Provide the (x, y) coordinate of the cell's center where the given text is located.  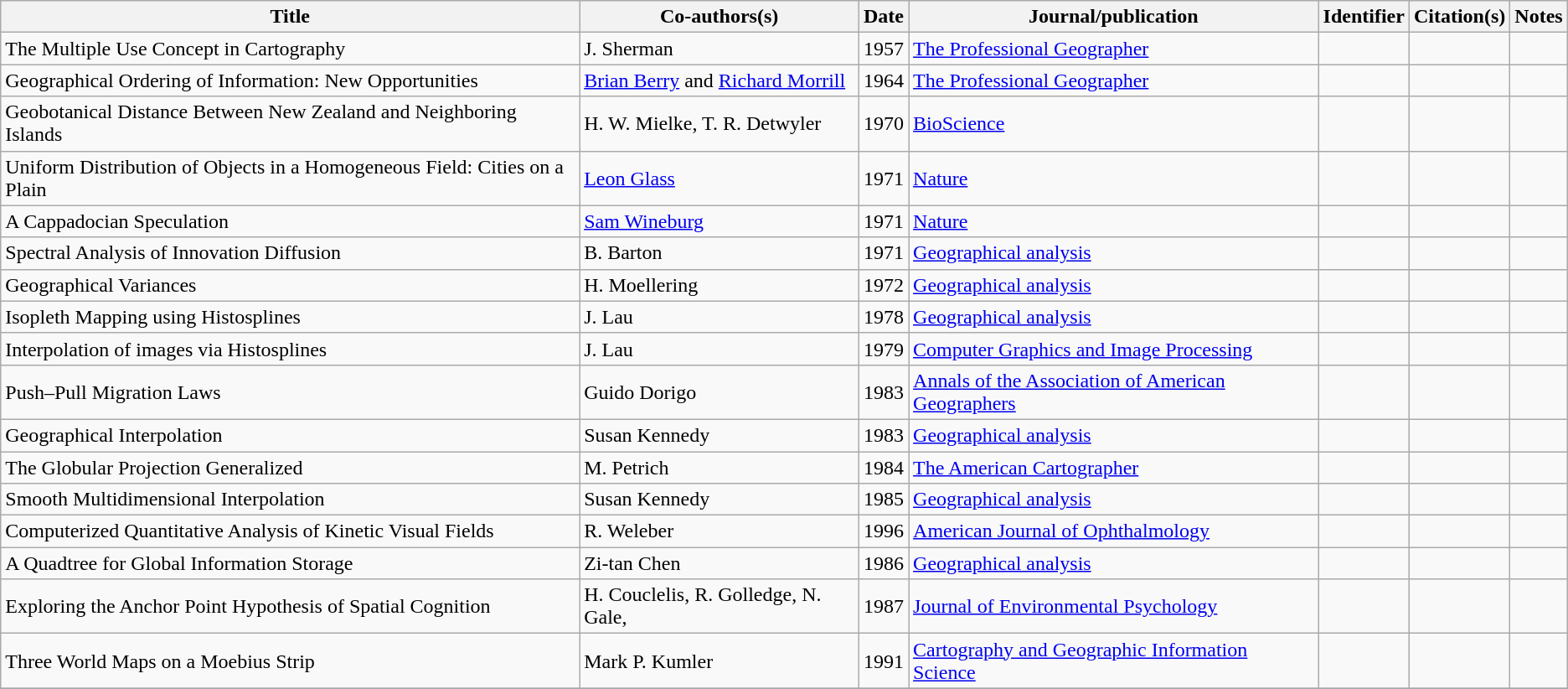
American Journal of Ophthalmology (1114, 531)
Geobotanical Distance Between New Zealand and Neighboring Islands (290, 124)
The American Cartographer (1114, 467)
1987 (883, 607)
1984 (883, 467)
Brian Berry and Richard Morrill (720, 80)
The Globular Projection Generalized (290, 467)
Computer Graphics and Image Processing (1114, 349)
The Multiple Use Concept in Cartography (290, 49)
Spectral Analysis of Innovation Diffusion (290, 253)
1978 (883, 317)
Date (883, 17)
H. Couclelis, R. Golledge, N. Gale, (720, 607)
Geographical Interpolation (290, 435)
R. Weleber (720, 531)
1957 (883, 49)
Co-authors(s) (720, 17)
Zi-tan Chen (720, 563)
1964 (883, 80)
B. Barton (720, 253)
1985 (883, 500)
Notes (1539, 17)
Leon Glass (720, 178)
Uniform Distribution of Objects in a Homogeneous Field: Cities on a Plain (290, 178)
Geographical Ordering of Information: New Opportunities (290, 80)
BioScience (1114, 124)
Three World Maps on a Moebius Strip (290, 661)
1972 (883, 285)
Identifier (1364, 17)
Isopleth Mapping using Histosplines (290, 317)
A Quadtree for Global Information Storage (290, 563)
Geographical Variances (290, 285)
Interpolation of images via Histosplines (290, 349)
Journal/publication (1114, 17)
Journal of Environmental Psychology (1114, 607)
Computerized Quantitative Analysis of Kinetic Visual Fields (290, 531)
Guido Dorigo (720, 392)
1986 (883, 563)
J. Sherman (720, 49)
1979 (883, 349)
Title (290, 17)
Annals of the Association of American Geographers (1114, 392)
Exploring the Anchor Point Hypothesis of Spatial Cognition (290, 607)
Sam Wineburg (720, 221)
1991 (883, 661)
Citation(s) (1459, 17)
Smooth Multidimensional Interpolation (290, 500)
Push–Pull Migration Laws (290, 392)
M. Petrich (720, 467)
A Cappadocian Speculation (290, 221)
1970 (883, 124)
Cartography and Geographic Information Science (1114, 661)
Mark P. Kumler (720, 661)
H. W. Mielke, T. R. Detwyler (720, 124)
H. Moellering (720, 285)
1996 (883, 531)
